Locate the cell with the specified text and output its [x, y] center coordinate. 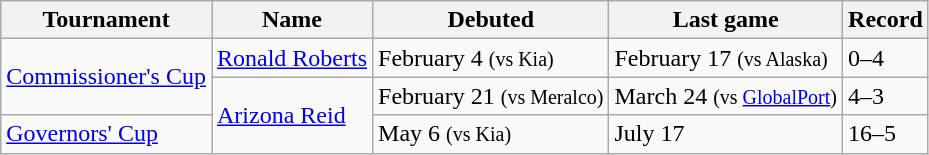
Name [292, 20]
16–5 [886, 134]
March 24 (vs GlobalPort) [726, 96]
Commissioner's Cup [106, 77]
Ronald Roberts [292, 58]
Record [886, 20]
Tournament [106, 20]
May 6 (vs Kia) [491, 134]
4–3 [886, 96]
February 17 (vs Alaska) [726, 58]
Debuted [491, 20]
February 4 (vs Kia) [491, 58]
Governors' Cup [106, 134]
Arizona Reid [292, 115]
Last game [726, 20]
0–4 [886, 58]
July 17 [726, 134]
February 21 (vs Meralco) [491, 96]
